Provide the (x, y) coordinate of the cell's center where the given text is located.  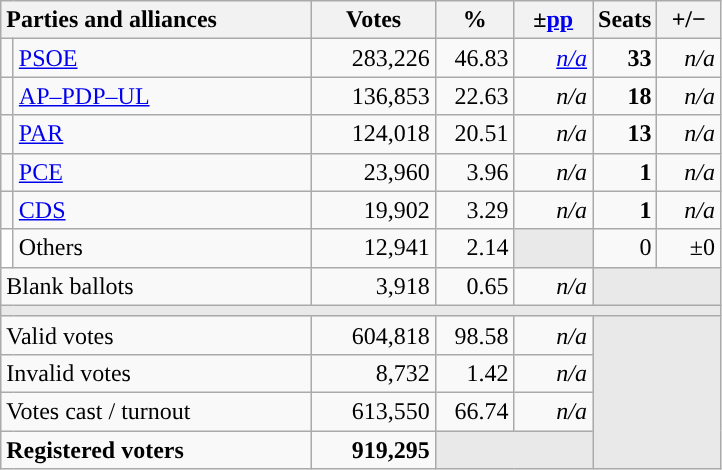
PAR (162, 134)
PCE (162, 172)
±pp (554, 20)
22.63 (474, 96)
PSOE (162, 58)
18 (624, 96)
Parties and alliances (156, 20)
13 (624, 134)
283,226 (374, 58)
+/− (689, 20)
3,918 (374, 286)
Votes cast / turnout (156, 411)
136,853 (374, 96)
33 (624, 58)
23,960 (374, 172)
Valid votes (156, 335)
Votes (374, 20)
CDS (162, 210)
3.96 (474, 172)
0.65 (474, 286)
604,818 (374, 335)
Registered voters (156, 449)
1.42 (474, 373)
2.14 (474, 248)
% (474, 20)
66.74 (474, 411)
Invalid votes (156, 373)
124,018 (374, 134)
AP–PDP–UL (162, 96)
613,550 (374, 411)
20.51 (474, 134)
19,902 (374, 210)
98.58 (474, 335)
919,295 (374, 449)
3.29 (474, 210)
12,941 (374, 248)
Blank ballots (156, 286)
±0 (689, 248)
Others (162, 248)
Seats (624, 20)
8,732 (374, 373)
0 (624, 248)
46.83 (474, 58)
